Return the (X, Y) coordinate for the center point of the cell that contains the specified text.  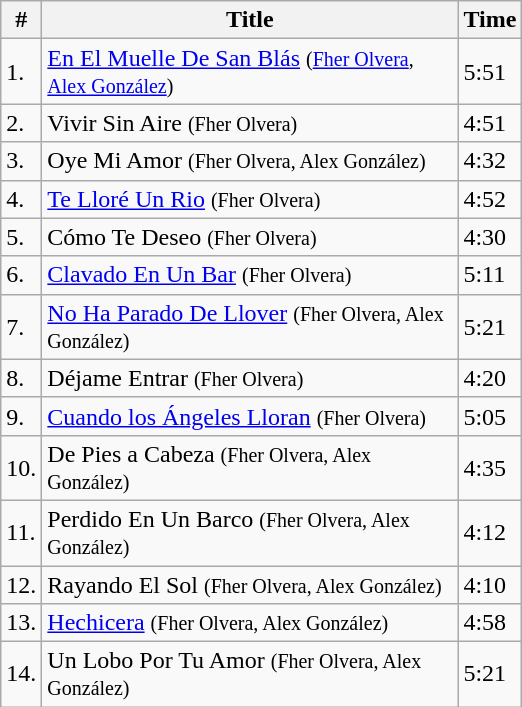
4:35 (490, 468)
De Pies a Cabeza (Fher Olvera, Alex González) (250, 468)
Perdido En Un Barco (Fher Olvera, Alex González) (250, 532)
5:11 (490, 275)
11. (22, 532)
4:58 (490, 623)
No Ha Parado De Llover (Fher Olvera, Alex González) (250, 326)
Oye Mi Amor (Fher Olvera, Alex González) (250, 161)
Vivir Sin Aire (Fher Olvera) (250, 123)
9. (22, 416)
En El Muelle De San Blás (Fher Olvera, Alex González) (250, 72)
2. (22, 123)
4:12 (490, 532)
12. (22, 585)
6. (22, 275)
14. (22, 674)
Clavado En Un Bar (Fher Olvera) (250, 275)
1. (22, 72)
5:05 (490, 416)
4. (22, 199)
13. (22, 623)
4:10 (490, 585)
5. (22, 237)
7. (22, 326)
Déjame Entrar (Fher Olvera) (250, 378)
Un Lobo Por Tu Amor (Fher Olvera, Alex González) (250, 674)
Cuando los Ángeles Lloran (Fher Olvera) (250, 416)
8. (22, 378)
Rayando El Sol (Fher Olvera, Alex González) (250, 585)
5:51 (490, 72)
10. (22, 468)
4:52 (490, 199)
4:20 (490, 378)
4:32 (490, 161)
Hechicera (Fher Olvera, Alex González) (250, 623)
Te Lloré Un Rio (Fher Olvera) (250, 199)
Title (250, 20)
Cómo Te Deseo (Fher Olvera) (250, 237)
# (22, 20)
4:30 (490, 237)
4:51 (490, 123)
Time (490, 20)
3. (22, 161)
